For the text-containing cell, return its midpoint in [x, y] coordinate format. 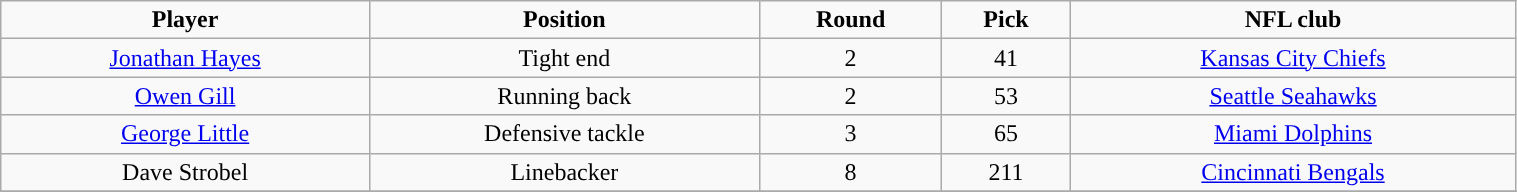
65 [1006, 134]
41 [1006, 58]
53 [1006, 96]
Round [850, 20]
Running back [564, 96]
Position [564, 20]
Linebacker [564, 172]
George Little [186, 134]
8 [850, 172]
Pick [1006, 20]
Defensive tackle [564, 134]
Kansas City Chiefs [1293, 58]
Jonathan Hayes [186, 58]
3 [850, 134]
Dave Strobel [186, 172]
211 [1006, 172]
Player [186, 20]
Seattle Seahawks [1293, 96]
Miami Dolphins [1293, 134]
Owen Gill [186, 96]
NFL club [1293, 20]
Cincinnati Bengals [1293, 172]
Tight end [564, 58]
